Return the [X, Y] coordinate for the center point of the cell that contains the specified text.  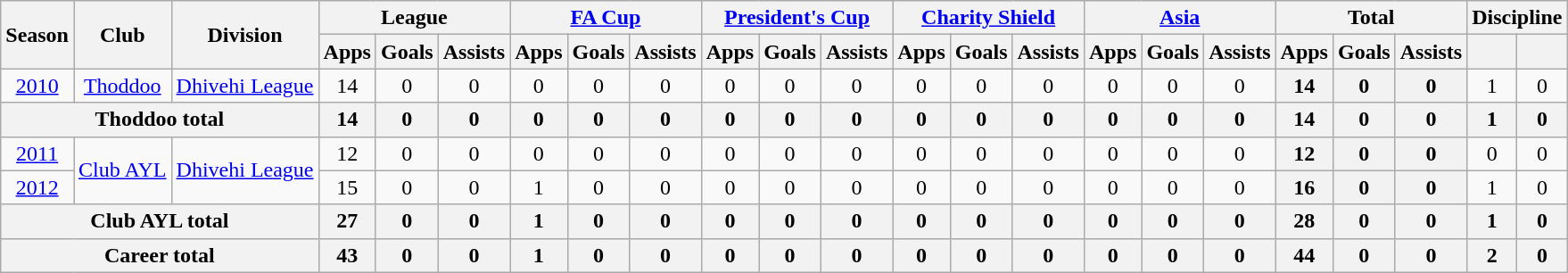
43 [347, 255]
Club AYL [122, 170]
Club AYL total [160, 221]
League [414, 18]
Thoddoo total [160, 120]
FA Cup [607, 18]
Asia [1179, 18]
Discipline [1517, 18]
2012 [37, 187]
28 [1304, 221]
President's Cup [797, 18]
Club [122, 35]
27 [347, 221]
2 [1492, 255]
Career total [160, 255]
2011 [37, 153]
44 [1304, 255]
Season [37, 35]
2010 [37, 86]
Total [1372, 18]
15 [347, 187]
Charity Shield [988, 18]
Thoddoo [122, 86]
16 [1304, 187]
Division [244, 35]
